From the cell containing the given text, extract its center point as [X, Y] coordinate. 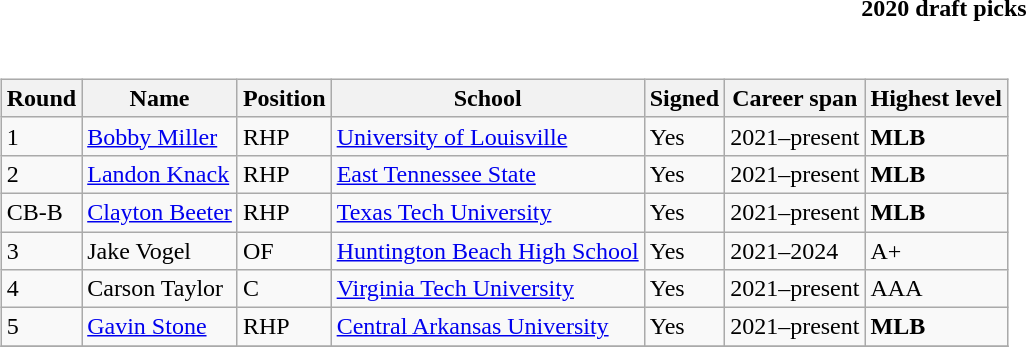
5 [41, 327]
2 [41, 174]
Bobby Miller [160, 136]
2021–2024 [795, 251]
Virginia Tech University [488, 289]
Name [160, 98]
Huntington Beach High School [488, 251]
Central Arkansas University [488, 327]
Carson Taylor [160, 289]
C [284, 289]
Clayton Beeter [160, 212]
University of Louisville [488, 136]
Highest level [936, 98]
Position [284, 98]
1 [41, 136]
Gavin Stone [160, 327]
Round [41, 98]
Texas Tech University [488, 212]
A+ [936, 251]
School [488, 98]
AAA [936, 289]
OF [284, 251]
East Tennessee State [488, 174]
Landon Knack [160, 174]
Career span [795, 98]
Signed [684, 98]
CB-B [41, 212]
3 [41, 251]
Jake Vogel [160, 251]
4 [41, 289]
